Return the [X, Y] coordinate for the center point of the cell that contains the specified text.  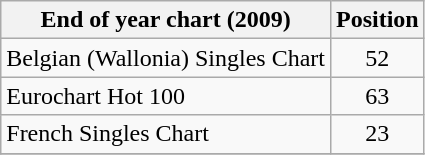
52 [377, 58]
23 [377, 134]
French Singles Chart [166, 134]
63 [377, 96]
End of year chart (2009) [166, 20]
Position [377, 20]
Belgian (Wallonia) Singles Chart [166, 58]
Eurochart Hot 100 [166, 96]
